Provide the (X, Y) coordinate of the cell's center where the given text is located.  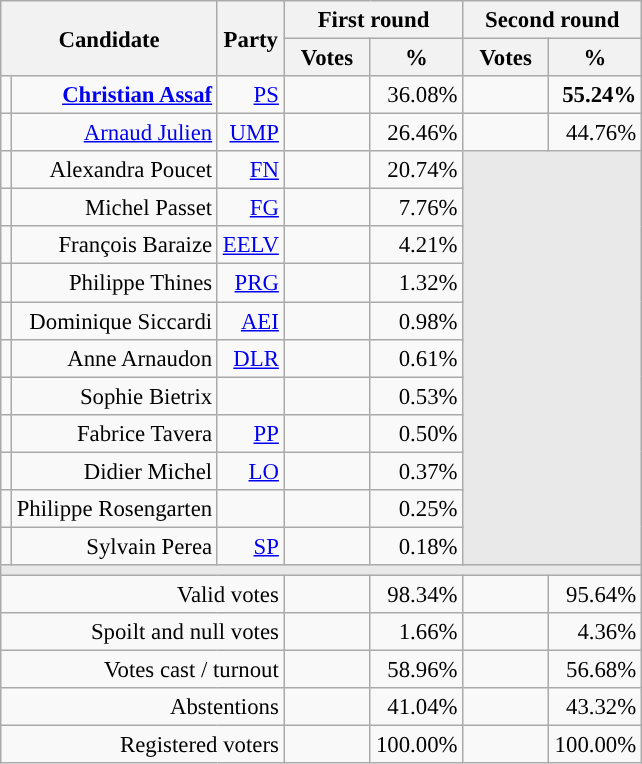
Second round (552, 20)
EELV (250, 245)
26.46% (416, 133)
58.96% (416, 670)
95.64% (594, 594)
0.25% (416, 509)
56.68% (594, 670)
Fabrice Tavera (114, 433)
Abstentions (142, 707)
Registered voters (142, 745)
Sophie Bietrix (114, 396)
SP (250, 546)
Votes cast / turnout (142, 670)
41.04% (416, 707)
First round (374, 20)
0.50% (416, 433)
36.08% (416, 95)
Valid votes (142, 594)
0.61% (416, 358)
Philippe Thines (114, 283)
43.32% (594, 707)
PS (250, 95)
4.21% (416, 245)
Philippe Rosengarten (114, 509)
Didier Michel (114, 471)
98.34% (416, 594)
Dominique Siccardi (114, 321)
François Baraize (114, 245)
0.98% (416, 321)
20.74% (416, 170)
0.53% (416, 396)
0.18% (416, 546)
Party (250, 38)
Michel Passet (114, 208)
0.37% (416, 471)
FN (250, 170)
LO (250, 471)
7.76% (416, 208)
Christian Assaf (114, 95)
Candidate (110, 38)
Sylvain Perea (114, 546)
1.66% (416, 632)
44.76% (594, 133)
55.24% (594, 95)
Alexandra Poucet (114, 170)
DLR (250, 358)
1.32% (416, 283)
FG (250, 208)
PP (250, 433)
AEI (250, 321)
Anne Arnaudon (114, 358)
Arnaud Julien (114, 133)
UMP (250, 133)
4.36% (594, 632)
PRG (250, 283)
Spoilt and null votes (142, 632)
